Identify which cell holds the provided text, then report its [x, y] central coordinate. 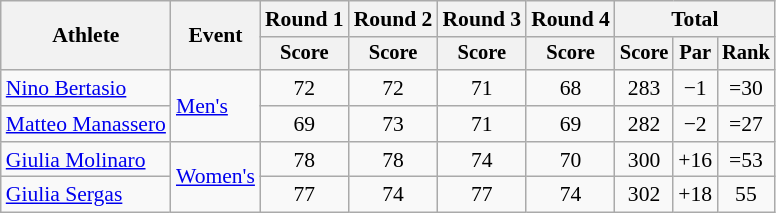
=27 [746, 124]
302 [644, 195]
Nino Bertasio [86, 88]
73 [394, 124]
Matteo Manassero [86, 124]
=53 [746, 160]
68 [570, 88]
−1 [695, 88]
Total [695, 19]
Round 1 [304, 19]
Giulia Sergas [86, 195]
Round 4 [570, 19]
Women's [216, 178]
283 [644, 88]
Giulia Molinaro [86, 160]
55 [746, 195]
=30 [746, 88]
282 [644, 124]
+16 [695, 160]
Athlete [86, 36]
300 [644, 160]
Men's [216, 106]
Round 2 [394, 19]
+18 [695, 195]
Event [216, 36]
Round 3 [482, 19]
−2 [695, 124]
70 [570, 160]
Rank [746, 54]
Par [695, 54]
